Identify which cell holds the provided text, then report its (X, Y) central coordinate. 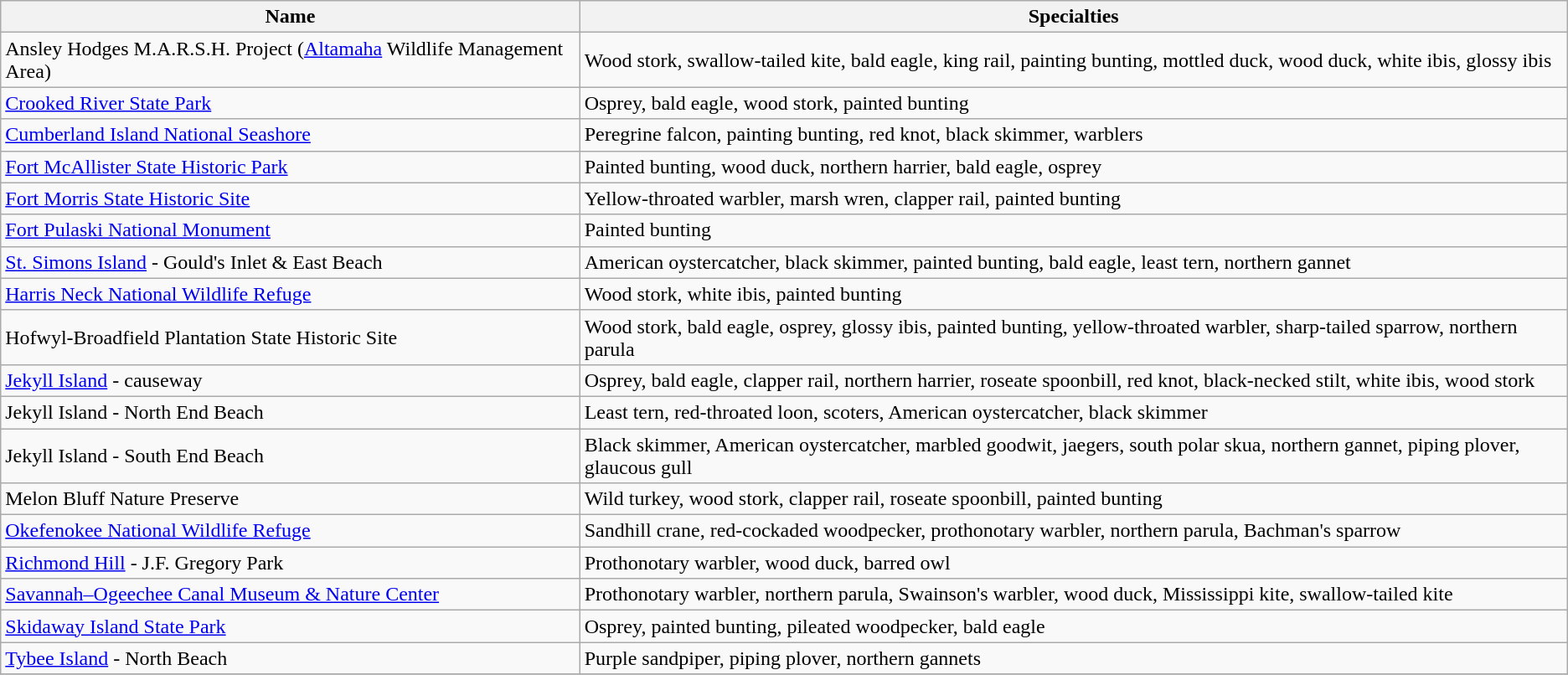
Sandhill crane, red-cockaded woodpecker, prothonotary warbler, northern parula, Bachman's sparrow (1074, 531)
Skidaway Island State Park (290, 626)
Jekyll Island - causeway (290, 380)
Jekyll Island - South End Beach (290, 456)
Fort Morris State Historic Site (290, 198)
Fort McAllister State Historic Park (290, 167)
Okefenokee National Wildlife Refuge (290, 531)
Painted bunting (1074, 230)
Least tern, red-throated loon, scoters, American oystercatcher, black skimmer (1074, 412)
Harris Neck National Wildlife Refuge (290, 294)
Specialties (1074, 17)
Peregrine falcon, painting bunting, red knot, black skimmer, warblers (1074, 135)
Fort Pulaski National Monument (290, 230)
Osprey, painted bunting, pileated woodpecker, bald eagle (1074, 626)
Wood stork, bald eagle, osprey, glossy ibis, painted bunting, yellow-throated warbler, sharp-tailed sparrow, northern parula (1074, 337)
Wood stork, white ibis, painted bunting (1074, 294)
Prothonotary warbler, northern parula, Swainson's warbler, wood duck, Mississippi kite, swallow-tailed kite (1074, 595)
Name (290, 17)
Hofwyl-Broadfield Plantation State Historic Site (290, 337)
Painted bunting, wood duck, northern harrier, bald eagle, osprey (1074, 167)
Osprey, bald eagle, clapper rail, northern harrier, roseate spoonbill, red knot, black-necked stilt, white ibis, wood stork (1074, 380)
Jekyll Island - North End Beach (290, 412)
Ansley Hodges M.A.R.S.H. Project (Altamaha Wildlife Management Area) (290, 60)
Richmond Hill - J.F. Gregory Park (290, 563)
American oystercatcher, black skimmer, painted bunting, bald eagle, least tern, northern gannet (1074, 262)
Wild turkey, wood stork, clapper rail, roseate spoonbill, painted bunting (1074, 499)
Wood stork, swallow-tailed kite, bald eagle, king rail, painting bunting, mottled duck, wood duck, white ibis, glossy ibis (1074, 60)
Tybee Island - North Beach (290, 658)
Savannah–Ogeechee Canal Museum & Nature Center (290, 595)
Osprey, bald eagle, wood stork, painted bunting (1074, 103)
Purple sandpiper, piping plover, northern gannets (1074, 658)
Cumberland Island National Seashore (290, 135)
Melon Bluff Nature Preserve (290, 499)
Black skimmer, American oystercatcher, marbled goodwit, jaegers, south polar skua, northern gannet, piping plover, glaucous gull (1074, 456)
Prothonotary warbler, wood duck, barred owl (1074, 563)
Yellow-throated warbler, marsh wren, clapper rail, painted bunting (1074, 198)
Crooked River State Park (290, 103)
St. Simons Island - Gould's Inlet & East Beach (290, 262)
